Determine the [x, y] coordinate at the center of the cell enclosing the given text.  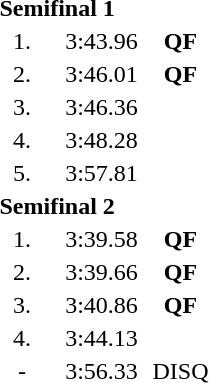
3:46.01 [102, 74]
3:39.66 [102, 272]
3:39.58 [102, 239]
3:44.13 [102, 338]
3:48.28 [102, 140]
3:40.86 [102, 305]
3:46.36 [102, 107]
3:43.96 [102, 41]
3:57.81 [102, 173]
